Return (X, Y) of the center of cell containing provided text 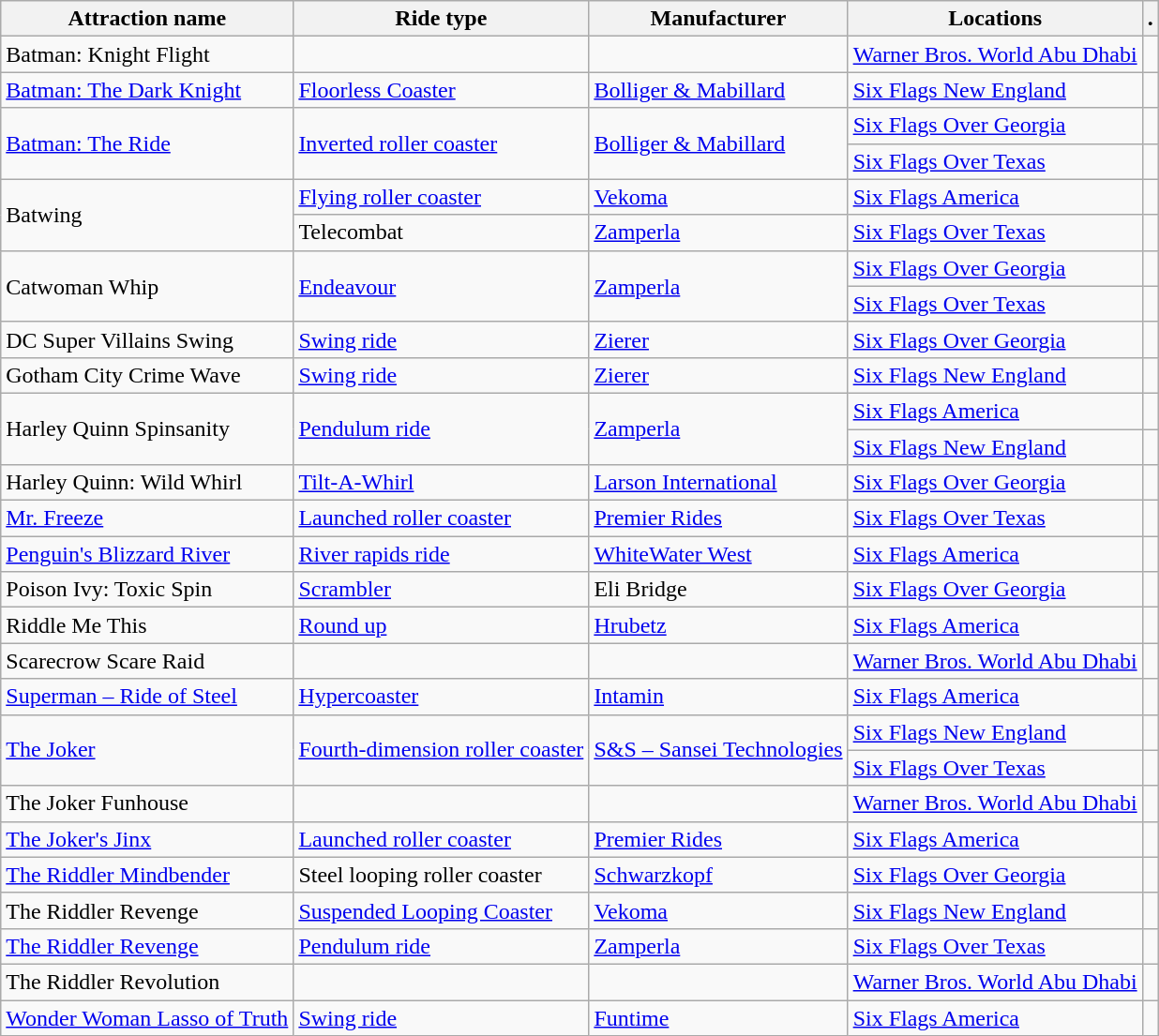
Batman: Knight Flight (147, 54)
Endeavour (441, 286)
Mr. Freeze (147, 518)
Hypercoaster (441, 697)
S&S – Sansei Technologies (718, 750)
Catwoman Whip (147, 286)
Telecombat (441, 233)
Hrubetz (718, 625)
Gotham City Crime Wave (147, 375)
Scrambler (441, 590)
Funtime (718, 1017)
Superman – Ride of Steel (147, 697)
Steel looping roller coaster (441, 875)
Floorless Coaster (441, 90)
The Joker's Jinx (147, 839)
Schwarzkopf (718, 875)
Inverted roller coaster (441, 143)
The Joker (147, 750)
Manufacturer (718, 19)
The Joker Funhouse (147, 803)
Penguin's Blizzard River (147, 554)
DC Super Villains Swing (147, 339)
Harley Quinn Spinsanity (147, 428)
. (1150, 19)
The Riddler Revolution (147, 982)
WhiteWater West (718, 554)
Scarecrow Scare Raid (147, 661)
The Riddler Mindbender (147, 875)
Poison Ivy: Toxic Spin (147, 590)
Intamin (718, 697)
Batman: The Ride (147, 143)
Ride type (441, 19)
Riddle Me This (147, 625)
Eli Bridge (718, 590)
Batwing (147, 215)
Tilt-A-Whirl (441, 483)
Harley Quinn: Wild Whirl (147, 483)
Attraction name (147, 19)
Suspended Looping Coaster (441, 910)
Locations (995, 19)
Wonder Woman Lasso of Truth (147, 1017)
Batman: The Dark Knight (147, 90)
Flying roller coaster (441, 197)
Larson International (718, 483)
Fourth-dimension roller coaster (441, 750)
River rapids ride (441, 554)
Round up (441, 625)
